Determine the (x, y) coordinate at the center of the cell enclosing the given text.  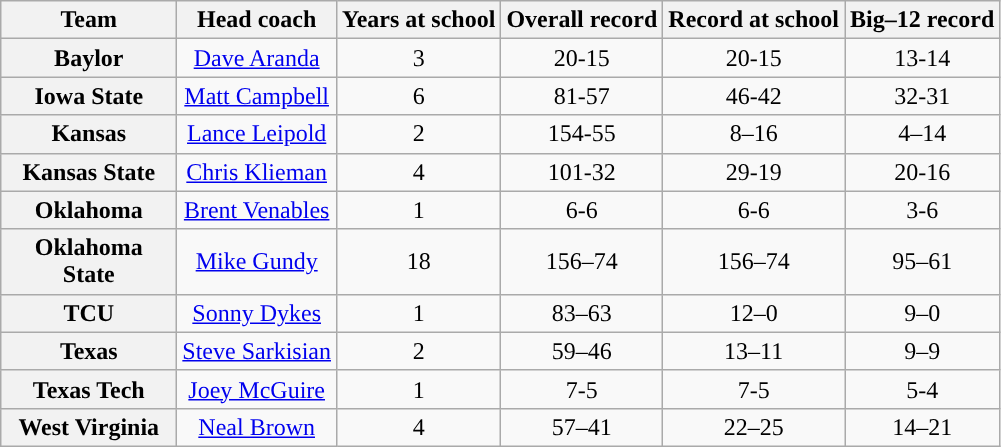
Iowa State (89, 96)
22–25 (754, 427)
Baylor (89, 58)
101-32 (582, 172)
Team (89, 20)
32-31 (922, 96)
Kansas (89, 134)
46-42 (754, 96)
3 (419, 58)
Joey McGuire (257, 389)
4–14 (922, 134)
Sonny Dykes (257, 313)
18 (419, 262)
Texas Tech (89, 389)
14–21 (922, 427)
Kansas State (89, 172)
81-57 (582, 96)
95–61 (922, 262)
Texas (89, 351)
Steve Sarkisian (257, 351)
83–63 (582, 313)
Overall record (582, 20)
Matt Campbell (257, 96)
20-16 (922, 172)
Dave Aranda (257, 58)
Oklahoma (89, 210)
TCU (89, 313)
29-19 (754, 172)
Mike Gundy (257, 262)
Brent Venables (257, 210)
Big–12 record (922, 20)
12–0 (754, 313)
8–16 (754, 134)
Lance Leipold (257, 134)
13-14 (922, 58)
154-55 (582, 134)
6 (419, 96)
Head coach (257, 20)
Years at school (419, 20)
Chris Klieman (257, 172)
9–0 (922, 313)
Neal Brown (257, 427)
9–9 (922, 351)
5-4 (922, 389)
Oklahoma State (89, 262)
59–46 (582, 351)
13–11 (754, 351)
3-6 (922, 210)
57–41 (582, 427)
West Virginia (89, 427)
Record at school (754, 20)
